Identify which cell holds the provided text, then report its (x, y) central coordinate. 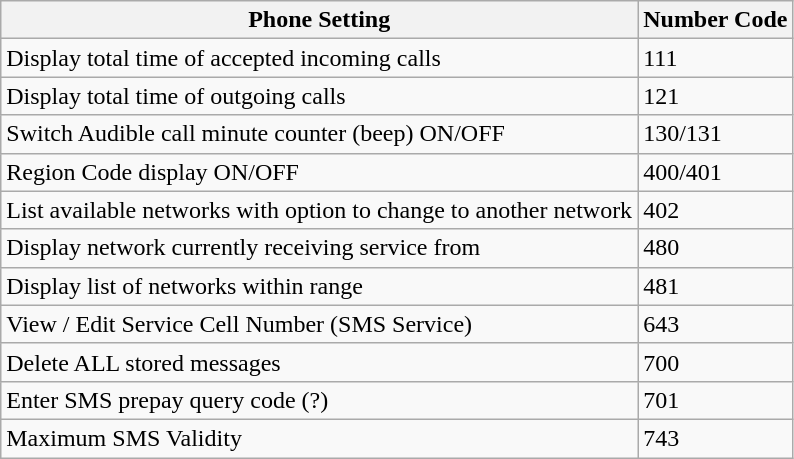
Number Code (716, 20)
Display list of networks within range (320, 286)
Delete ALL stored messages (320, 362)
Switch Audible call minute counter (beep) ON/OFF (320, 134)
Phone Setting (320, 20)
Display total time of accepted incoming calls (320, 58)
480 (716, 248)
111 (716, 58)
130/131 (716, 134)
Maximum SMS Validity (320, 438)
643 (716, 324)
Region Code display ON/OFF (320, 172)
743 (716, 438)
700 (716, 362)
481 (716, 286)
121 (716, 96)
View / Edit Service Cell Number (SMS Service) (320, 324)
Display total time of outgoing calls (320, 96)
Enter SMS prepay query code (?) (320, 400)
402 (716, 210)
Display network currently receiving service from (320, 248)
List available networks with option to change to another network (320, 210)
701 (716, 400)
400/401 (716, 172)
